Scan for the cell matching the given text and deliver its [x, y] coordinate at center. 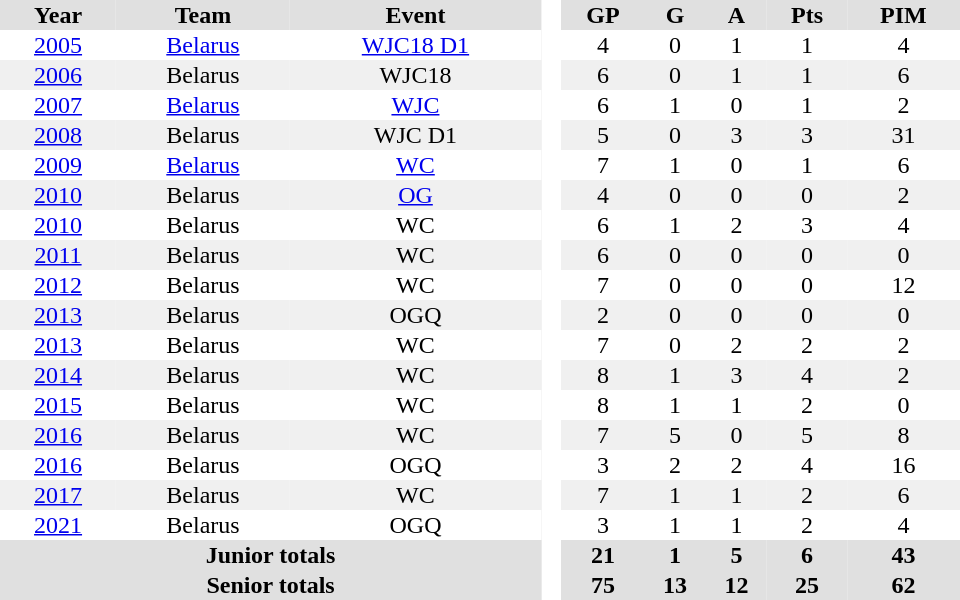
GP [604, 15]
2006 [58, 75]
43 [904, 555]
62 [904, 585]
Senior totals [270, 585]
13 [674, 585]
21 [604, 555]
2015 [58, 405]
25 [807, 585]
2005 [58, 45]
2008 [58, 135]
16 [904, 465]
2017 [58, 495]
A [736, 15]
Pts [807, 15]
2011 [58, 255]
2009 [58, 165]
2014 [58, 375]
2021 [58, 525]
Team [203, 15]
2007 [58, 105]
2012 [58, 285]
Junior totals [270, 555]
75 [604, 585]
OG [416, 195]
Year [58, 15]
PIM [904, 15]
WJC18 [416, 75]
Event [416, 15]
31 [904, 135]
G [674, 15]
WJC18 D1 [416, 45]
WJC D1 [416, 135]
WJC [416, 105]
